Scan for the cell matching the given text and deliver its [X, Y] coordinate at center. 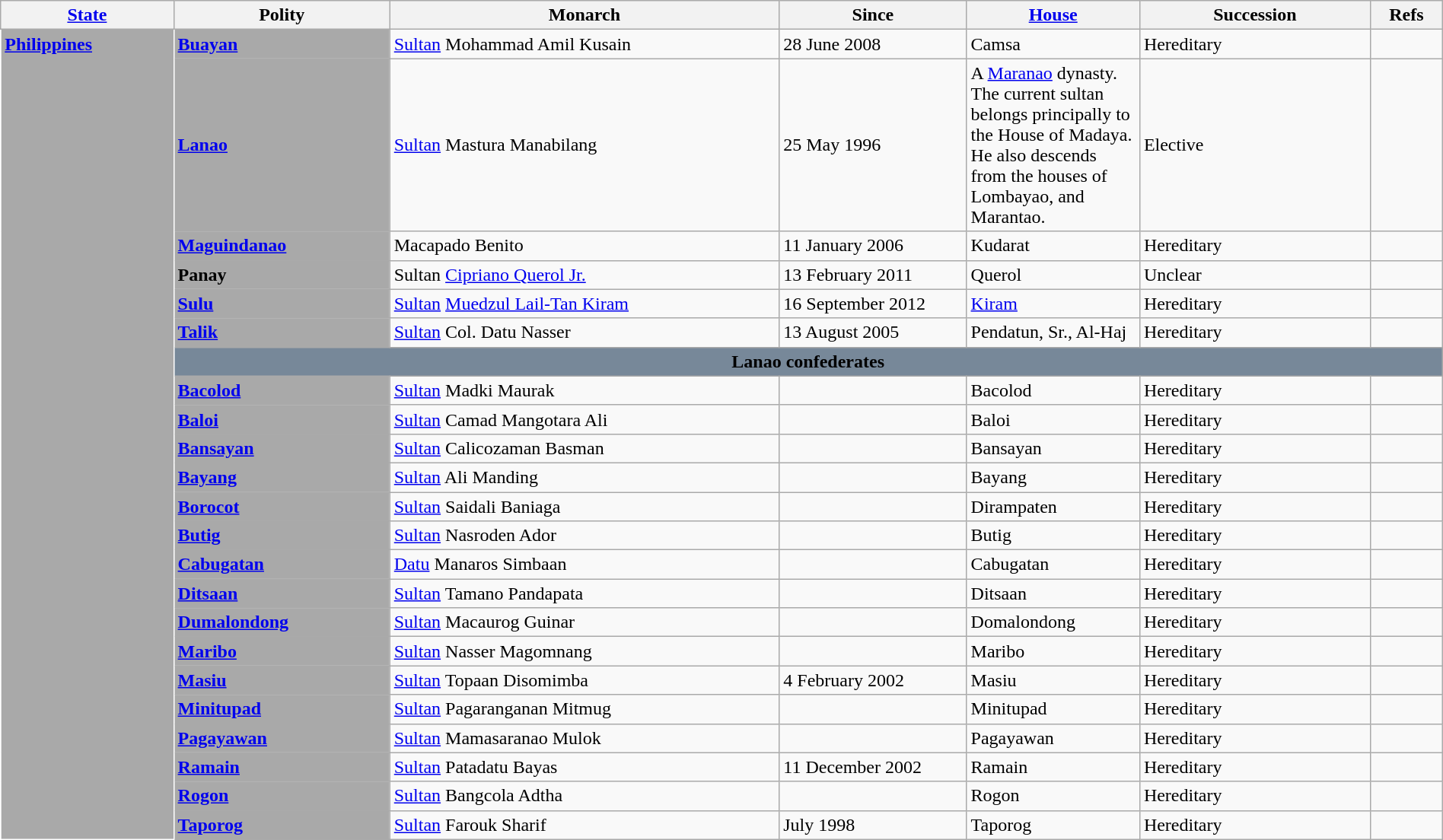
A Maranao dynasty. The current sultan belongs principally to the House of Madaya. He also descends from the houses of Lombayao, and Marantao. [1053, 145]
Sultan Mohammad Amil Kusain [585, 44]
Sultan Topaan Disomimba [585, 680]
11 January 2006 [873, 246]
4 February 2002 [873, 680]
Pendatun, Sr., Al-Haj [1053, 332]
Dumalondong [282, 622]
State [87, 15]
Sultan Macaurog Guinar [585, 622]
Sultan Nasroden Ador [585, 536]
Kudarat [1053, 246]
13 February 2011 [873, 275]
Polity [282, 15]
Philippines [87, 434]
Sultan Madki Maurak [585, 390]
Lanao confederates [808, 361]
Talik [282, 332]
Since [873, 15]
Sultan Nasser Magomnang [585, 651]
July 1998 [873, 825]
Domalondong [1053, 622]
Monarch [585, 15]
Sulu [282, 304]
House [1053, 15]
Refs [1406, 15]
Sultan Mamasaranao Mulok [585, 738]
Sultan Farouk Sharif [585, 825]
Elective [1254, 145]
Sultan Col. Datu Nasser [585, 332]
Unclear [1254, 275]
Sultan Mastura Manabilang [585, 145]
Sultan Tamano Pandapata [585, 593]
Sultan Cipriano Querol Jr. [585, 275]
Sultan Pagaranganan Mitmug [585, 709]
Succession [1254, 15]
Macapado Benito [585, 246]
Lanao [282, 145]
Sultan Patadatu Bayas [585, 767]
25 May 1996 [873, 145]
Buayan [282, 44]
Querol [1053, 275]
Maguindanao [282, 246]
16 September 2012 [873, 304]
Sultan Camad Mangotara Ali [585, 419]
Sultan Bangcola Adtha [585, 796]
Sultan Muedzul Lail-Tan Kiram [585, 304]
Sultan Ali Manding [585, 477]
Sultan Saidali Baniaga [585, 506]
Panay [282, 275]
28 June 2008 [873, 44]
11 December 2002 [873, 767]
Camsa [1053, 44]
Datu Manaros Simbaan [585, 565]
Dirampaten [1053, 506]
Sultan Calicozaman Basman [585, 448]
13 August 2005 [873, 332]
Kiram [1053, 304]
Borocot [282, 506]
